For the text-containing cell, return its midpoint in (x, y) coordinate format. 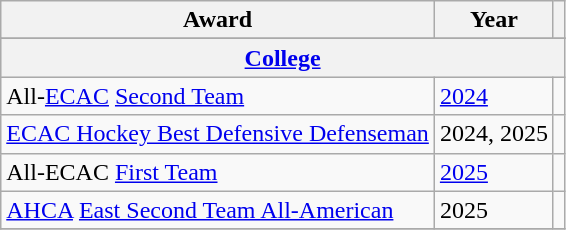
2024, 2025 (494, 134)
ECAC Hockey Best Defensive Defenseman (218, 134)
Award (218, 20)
All-ECAC First Team (218, 172)
All-ECAC Second Team (218, 96)
Year (494, 20)
2024 (494, 96)
College (283, 58)
AHCA East Second Team All-American (218, 210)
